Locate the cell with the specified text and output its [X, Y] center coordinate. 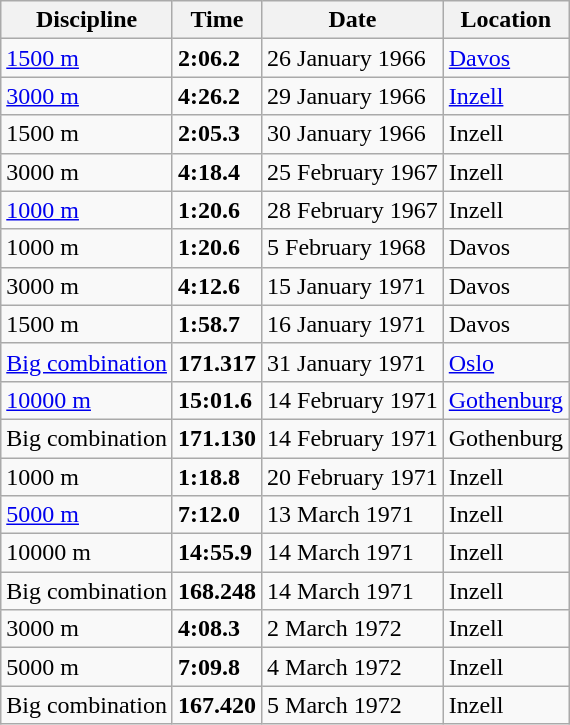
4:18.4 [216, 172]
29 January 1966 [353, 96]
5 March 1972 [353, 705]
Time [216, 20]
5 February 1968 [353, 248]
Location [506, 20]
Date [353, 20]
26 January 1966 [353, 58]
14:55.9 [216, 553]
1:58.7 [216, 324]
Oslo [506, 362]
15 January 1971 [353, 286]
30 January 1966 [353, 134]
7:09.8 [216, 667]
25 February 1967 [353, 172]
16 January 1971 [353, 324]
13 March 1971 [353, 515]
2 March 1972 [353, 629]
171.317 [216, 362]
31 January 1971 [353, 362]
Discipline [87, 20]
171.130 [216, 438]
28 February 1967 [353, 210]
20 February 1971 [353, 477]
15:01.6 [216, 400]
4:08.3 [216, 629]
4:26.2 [216, 96]
7:12.0 [216, 515]
1:18.8 [216, 477]
2:05.3 [216, 134]
167.420 [216, 705]
4 March 1972 [353, 667]
168.248 [216, 591]
4:12.6 [216, 286]
2:06.2 [216, 58]
